Determine the [X, Y] coordinate at the center of the cell enclosing the given text.  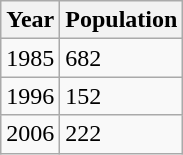
Year [30, 20]
1996 [30, 96]
2006 [30, 134]
Population [122, 20]
222 [122, 134]
1985 [30, 58]
682 [122, 58]
152 [122, 96]
